Pinpoint the cell where the given text exists, returning its (x, y) midpoint coordinate. 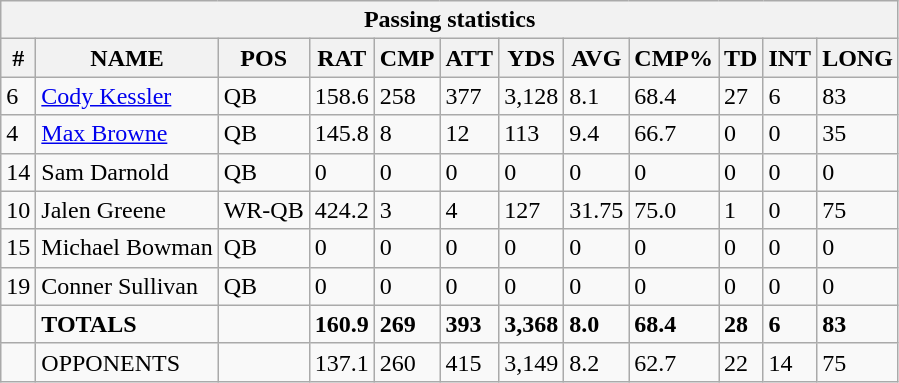
269 (407, 324)
260 (407, 362)
75.0 (674, 210)
WR-QB (264, 210)
160.9 (342, 324)
377 (470, 96)
27 (740, 96)
Michael Bowman (127, 248)
TOTALS (127, 324)
# (18, 58)
35 (858, 134)
3,149 (532, 362)
415 (470, 362)
3,368 (532, 324)
31.75 (596, 210)
Max Browne (127, 134)
19 (18, 286)
POS (264, 58)
Conner Sullivan (127, 286)
113 (532, 134)
Sam Darnold (127, 172)
145.8 (342, 134)
127 (532, 210)
1 (740, 210)
OPPONENTS (127, 362)
12 (470, 134)
TD (740, 58)
137.1 (342, 362)
15 (18, 248)
Jalen Greene (127, 210)
Passing statistics (450, 20)
Cody Kessler (127, 96)
LONG (858, 58)
YDS (532, 58)
3,128 (532, 96)
8.2 (596, 362)
393 (470, 324)
8 (407, 134)
NAME (127, 58)
424.2 (342, 210)
RAT (342, 58)
ATT (470, 58)
9.4 (596, 134)
10 (18, 210)
258 (407, 96)
INT (790, 58)
62.7 (674, 362)
8.0 (596, 324)
AVG (596, 58)
66.7 (674, 134)
CMP% (674, 58)
8.1 (596, 96)
CMP (407, 58)
28 (740, 324)
3 (407, 210)
22 (740, 362)
158.6 (342, 96)
